Scan for the cell matching the given text and deliver its [x, y] coordinate at center. 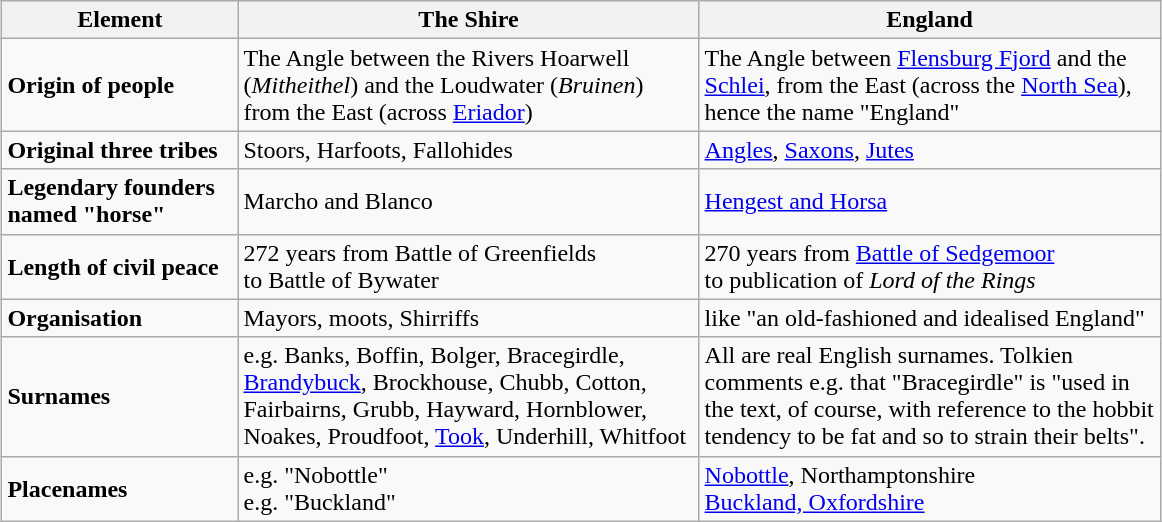
Stoors, Harfoots, Fallohides [468, 150]
like "an old-fashioned and idealised England" [930, 318]
Element [120, 20]
England [930, 20]
Placenames [120, 488]
The Shire [468, 20]
Angles, Saxons, Jutes [930, 150]
Organisation [120, 318]
The Angle between the Rivers Hoarwell (Mitheithel) and the Loudwater (Bruinen) from the East (across Eriador) [468, 85]
Length of civil peace [120, 266]
Origin of people [120, 85]
Mayors, moots, Shirriffs [468, 318]
272 years from Battle of Greenfields to Battle of Bywater [468, 266]
Hengest and Horsa [930, 202]
Surnames [120, 396]
270 years from Battle of Sedgemoor to publication of Lord of the Rings [930, 266]
Original three tribes [120, 150]
e.g. "Nobottle"e.g. "Buckland" [468, 488]
The Angle between Flensburg Fjord and the Schlei, from the East (across the North Sea), hence the name "England" [930, 85]
Legendary foundersnamed "horse" [120, 202]
Marcho and Blanco [468, 202]
Nobottle, Northamptonshire Buckland, Oxfordshire [930, 488]
